Locate the cell with the specified text and output its (x, y) center coordinate. 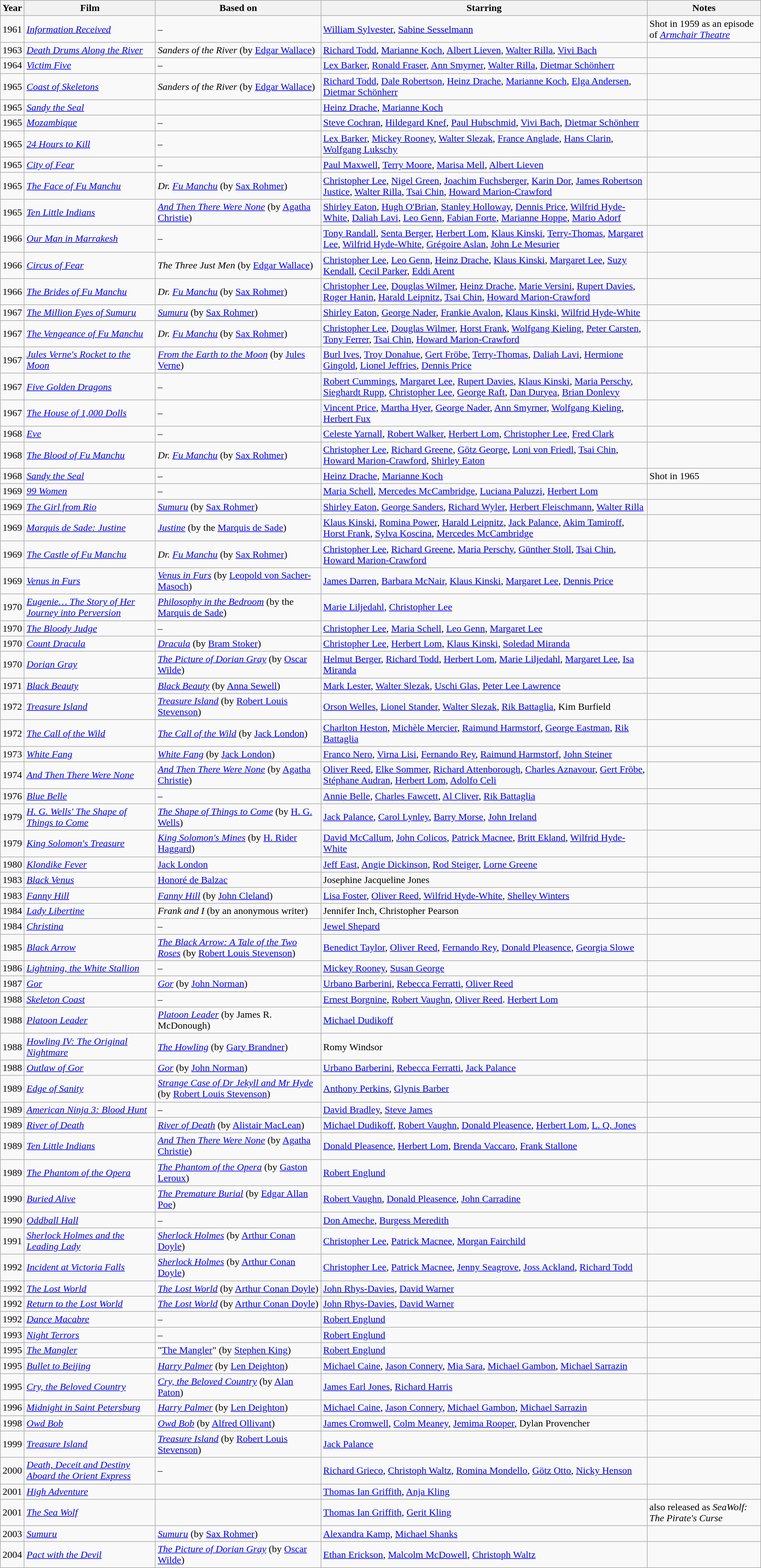
Klondike Fever (90, 864)
99 Women (90, 491)
Steve Cochran, Hildegard Knef, Paul Hubschmid, Vivi Bach, Dietmar Schönherr (484, 123)
Christopher Lee, Douglas Wilmer, Horst Frank, Wolfgang Kieling, Peter Carsten, Tony Ferrer, Tsai Chin, Howard Marion-Crawford (484, 334)
Platoon Leader (90, 1020)
The House of 1,000 Dolls (90, 413)
Honoré de Balzac (238, 880)
Venus in Furs (by Leopold von Sacher-Masoch) (238, 581)
Shot in 1959 as an episode of Armchair Theatre (704, 29)
Cry, the Beloved Country (by Alan Paton) (238, 1387)
From the Earth to the Moon (by Jules Verne) (238, 360)
1998 (12, 1423)
Black Beauty (90, 686)
The Girl from Rio (90, 507)
The Howling (by Gary Brandner) (238, 1047)
Our Man in Marrakesh (90, 238)
Coast of Skeletons (90, 86)
Mickey Rooney, Susan George (484, 968)
Christopher Lee, Herbert Lom, Klaus Kinski, Soledad Miranda (484, 644)
The Brides of Fu Manchu (90, 292)
Klaus Kinski, Romina Power, Harald Leipnitz, Jack Palance, Akim Tamiroff, Horst Frank, Sylva Koscina, Mercedes McCambridge (484, 528)
"The Mangler" (by Stephen King) (238, 1350)
The Shape of Things to Come (by H. G. Wells) (238, 817)
Thomas Ian Griffith, Anja Kling (484, 1492)
Lisa Foster, Oliver Reed, Wilfrid Hyde-White, Shelley Winters (484, 895)
1980 (12, 864)
Lightning, the White Stallion (90, 968)
Lex Barker, Mickey Rooney, Walter Slezak, France Anglade, Hans Clarin, Wolfgang Lukschy (484, 144)
Dracula (by Bram Stoker) (238, 644)
Owd Bob (by Alfred Ollivant) (238, 1423)
1987 (12, 984)
Platoon Leader (by James R. McDonough) (238, 1020)
Philosophy in the Bedroom (by the Marquis de Sade) (238, 607)
Jack Palance (484, 1444)
Dance Macabre (90, 1319)
Black Beauty (by Anna Sewell) (238, 686)
Fanny Hill (by John Cleland) (238, 895)
Tony Randall, Senta Berger, Herbert Lom, Klaus Kinski, Terry-Thomas, Margaret Lee, Wilfrid Hyde-White, Grégoire Aslan, John Le Mesurier (484, 238)
Jennifer Inch, Christopher Pearson (484, 911)
The Premature Burial (by Edgar Allan Poe) (238, 1199)
David McCallum, John Colicos, Patrick Macnee, Britt Ekland, Wilfrid Hyde-White (484, 844)
24 Hours to Kill (90, 144)
1964 (12, 65)
River of Death (90, 1125)
Alexandra Kamp, Michael Shanks (484, 1533)
The Vengeance of Fu Manchu (90, 334)
Celeste Yarnall, Robert Walker, Herbert Lom, Christopher Lee, Fred Clark (484, 434)
The Mangler (90, 1350)
James Darren, Barbara McNair, Klaus Kinski, Margaret Lee, Dennis Price (484, 581)
Based on (238, 8)
King Solomon's Mines (by H. Rider Haggard) (238, 844)
Ernest Borgnine, Robert Vaughn, Oliver Reed. Herbert Lom (484, 999)
And Then There Were None (90, 775)
The Call of the Wild (90, 733)
Franco Nero, Virna Lisi, Fernando Rey, Raimund Harmstorf, John Steiner (484, 754)
1996 (12, 1408)
Michael Dudikoff, Robert Vaughn, Donald Pleasence, Herbert Lom, L. Q. Jones (484, 1125)
James Earl Jones, Richard Harris (484, 1387)
Thomas Ian Griffith, Gerit Kling (484, 1512)
Oddball Hall (90, 1220)
White Fang (by Jack London) (238, 754)
Howling IV: The Original Nightmare (90, 1047)
Richard Todd, Dale Robertson, Heinz Drache, Marianne Koch, Elga Andersen, Dietmar Schönherr (484, 86)
James Cromwell, Colm Meaney, Jemima Rooper, Dylan Provencher (484, 1423)
Richard Grieco, Christoph Waltz, Romina Mondello, Götz Otto, Nicky Henson (484, 1471)
1991 (12, 1241)
Marie Liljedahl, Christopher Lee (484, 607)
1999 (12, 1444)
Sumuru (90, 1533)
1985 (12, 947)
Jewel Shepard (484, 926)
Buried Alive (90, 1199)
Marquis de Sade: Justine (90, 528)
Jules Verne's Rocket to the Moon (90, 360)
Orson Welles, Lionel Stander, Walter Slezak, Rik Battaglia, Kim Burfield (484, 707)
Death Drums Along the River (90, 50)
Christopher Lee, Maria Schell, Leo Genn, Margaret Lee (484, 628)
Paul Maxwell, Terry Moore, Marisa Mell, Albert Lieven (484, 165)
1961 (12, 29)
Michael Caine, Jason Connery, Michael Gambon, Michael Sarrazin (484, 1408)
Lex Barker, Ronald Fraser, Ann Smyrner, Walter Rilla, Dietmar Schönherr (484, 65)
Shot in 1965 (704, 476)
The Phantom of the Opera (90, 1172)
Mozambique (90, 123)
Jeff East, Angie Dickinson, Rod Steiger, Lorne Greene (484, 864)
1973 (12, 754)
The Three Just Men (by Edgar Wallace) (238, 265)
Urbano Barberini, Rebecca Ferratti, Jack Palance (484, 1068)
American Ninja 3: Blood Hunt (90, 1110)
King Solomon's Treasure (90, 844)
1976 (12, 796)
Victim Five (90, 65)
Christina (90, 926)
Richard Todd, Marianne Koch, Albert Lieven, Walter Rilla, Vivi Bach (484, 50)
Josephine Jacqueline Jones (484, 880)
Eugenie… The Story of Her Journey into Perversion (90, 607)
Owd Bob (90, 1423)
Circus of Fear (90, 265)
Vincent Price, Martha Hyer, George Nader, Ann Smyrner, Wolfgang Kieling, Herbert Fux (484, 413)
Fanny Hill (90, 895)
Night Terrors (90, 1335)
David Bradley, Steve James (484, 1110)
The Face of Fu Manchu (90, 185)
2000 (12, 1471)
Romy Windsor (484, 1047)
Helmut Berger, Richard Todd, Herbert Lom, Marie Liljedahl, Margaret Lee, Isa Miranda (484, 665)
2003 (12, 1533)
1993 (12, 1335)
The Million Eyes of Sumuru (90, 313)
Gor (90, 984)
Skeleton Coast (90, 999)
2004 (12, 1555)
Shirley Eaton, George Sanders, Richard Wyler, Herbert Fleischmann, Walter Rilla (484, 507)
Strange Case of Dr Jekyll and Mr Hyde (by Robert Louis Stevenson) (238, 1088)
1963 (12, 50)
Five Golden Dragons (90, 386)
The Lost World (90, 1288)
City of Fear (90, 165)
Donald Pleasence, Herbert Lom, Brenda Vaccaro, Frank Stallone (484, 1146)
Pact with the Devil (90, 1555)
Edge of Sanity (90, 1088)
Robert Vaughn, Donald Pleasence, John Carradine (484, 1199)
Christopher Lee, Patrick Macnee, Jenny Seagrove, Joss Ackland, Richard Todd (484, 1267)
Oliver Reed, Elke Sommer, Richard Attenborough, Charles Aznavour, Gert Fröbe, Stéphane Audran, Herbert Lom, Adolfo Celi (484, 775)
Midnight in Saint Petersburg (90, 1408)
Count Dracula (90, 644)
Christopher Lee, Douglas Wilmer, Heinz Drache, Marie Versini, Rupert Davies, Roger Hanin, Harald Leipnitz, Tsai Chin, Howard Marion-Crawford (484, 292)
Charlton Heston, Michèle Mercier, Raimund Harmstorf, George Eastman, Rik Battaglia (484, 733)
White Fang (90, 754)
Black Arrow (90, 947)
Robert Cummings, Margaret Lee, Rupert Davies, Klaus Kinski, Maria Perschy, Sieghardt Rupp, Christopher Lee, George Raft, Dan Duryea, Brian Donlevy (484, 386)
1974 (12, 775)
Benedict Taylor, Oliver Reed, Fernando Rey, Donald Pleasence, Georgia Slowe (484, 947)
Mark Lester, Walter Slezak, Uschi Glas, Peter Lee Lawrence (484, 686)
Outlaw of Gor (90, 1068)
Shirley Eaton, George Nader, Frankie Avalon, Klaus Kinski, Wilfrid Hyde-White (484, 313)
Bullet to Beijing (90, 1366)
Christopher Lee, Leo Genn, Heinz Drache, Klaus Kinski, Margaret Lee, Suzy Kendall, Cecil Parker, Eddi Arent (484, 265)
Starring (484, 8)
Blue Belle (90, 796)
Christopher Lee, Patrick Macnee, Morgan Fairchild (484, 1241)
also released as SeaWolf: The Pirate's Curse (704, 1512)
Eve (90, 434)
The Sea Wolf (90, 1512)
H. G. Wells' The Shape of Things to Come (90, 817)
Black Venus (90, 880)
Venus in Furs (90, 581)
Return to the Lost World (90, 1304)
The Blood of Fu Manchu (90, 455)
Jack London (238, 864)
Anthony Perkins, Glynis Barber (484, 1088)
Shirley Eaton, Hugh O'Brian, Stanley Holloway, Dennis Price, Wilfrid Hyde-White, Daliah Lavi, Leo Genn, Fabian Forte, Marianne Hoppe, Mario Adorf (484, 212)
Annie Belle, Charles Fawcett, Al Cliver, Rik Battaglia (484, 796)
Dorian Gray (90, 665)
William Sylvester, Sabine Sesselmann (484, 29)
Information Received (90, 29)
Burl Ives, Troy Donahue, Gert Fröbe, Terry-Thomas, Daliah Lavi, Hermione Gingold, Lionel Jeffries, Dennis Price (484, 360)
Maria Schell, Mercedes McCambridge, Luciana Paluzzi, Herbert Lom (484, 491)
Urbano Barberini, Rebecca Ferratti, Oliver Reed (484, 984)
The Black Arrow: A Tale of the Two Roses (by Robert Louis Stevenson) (238, 947)
Michael Dudikoff (484, 1020)
Incident at Victoria Falls (90, 1267)
1986 (12, 968)
The Call of the Wild (by Jack London) (238, 733)
The Phantom of the Opera (by Gaston Leroux) (238, 1172)
Film (90, 8)
Michael Caine, Jason Connery, Mia Sara, Michael Gambon, Michael Sarrazin (484, 1366)
The Bloody Judge (90, 628)
Justine (by the Marquis de Sade) (238, 528)
Cry, the Beloved Country (90, 1387)
Don Ameche, Burgess Meredith (484, 1220)
Death, Deceit and Destiny Aboard the Orient Express (90, 1471)
River of Death (by Alistair MacLean) (238, 1125)
Christopher Lee, Nigel Green, Joachim Fuchsberger, Karin Dor, James Robertson Justice, Walter Rilla, Tsai Chin, Howard Marion-Crawford (484, 185)
Christopher Lee, Richard Greene, Maria Perschy, Günther Stoll, Tsai Chin, Howard Marion-Crawford (484, 554)
Christopher Lee, Richard Greene, Götz George, Loni von Friedl, Tsai Chin, Howard Marion-Crawford, Shirley Eaton (484, 455)
High Adventure (90, 1492)
Frank and I (by an anonymous writer) (238, 911)
The Castle of Fu Manchu (90, 554)
Notes (704, 8)
Jack Palance, Carol Lynley, Barry Morse, John Ireland (484, 817)
Ethan Erickson, Malcolm McDowell, Christoph Waltz (484, 1555)
Lady Libertine (90, 911)
Year (12, 8)
Sherlock Holmes and the Leading Lady (90, 1241)
1971 (12, 686)
